Extract the [X, Y] coordinate from the center of the cell holding the provided text.  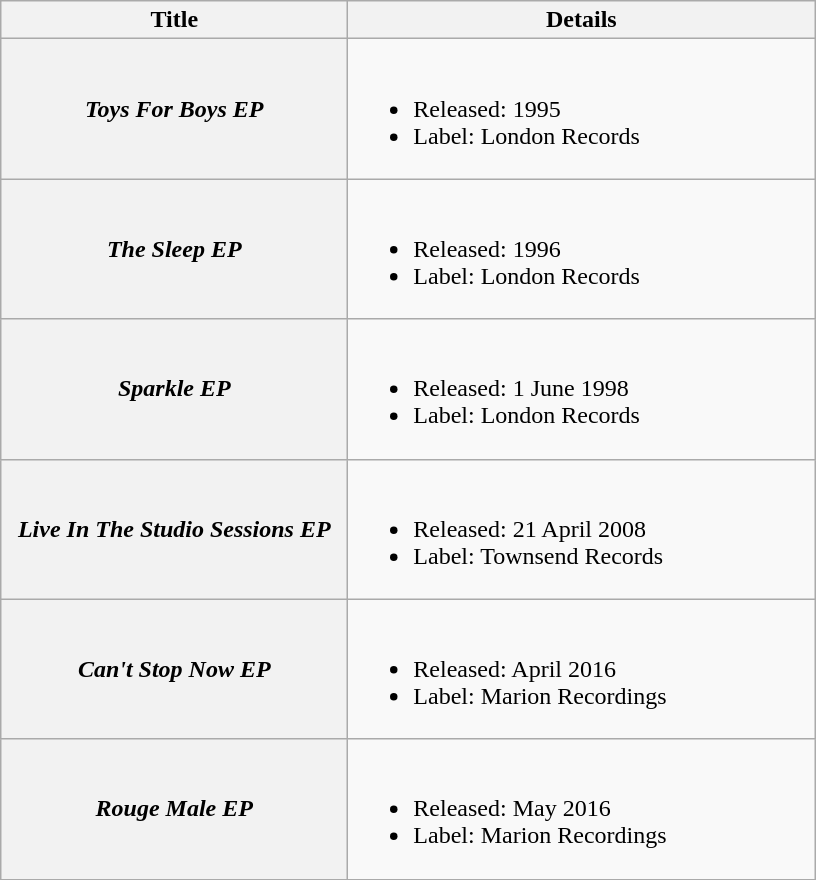
Released: 1 June 1998Label: London Records [582, 389]
Released: May 2016Label: Marion Recordings [582, 809]
Toys For Boys EP [174, 109]
Can't Stop Now EP [174, 669]
The Sleep EP [174, 249]
Released: 1995Label: London Records [582, 109]
Rouge Male EP [174, 809]
Details [582, 20]
Sparkle EP [174, 389]
Released: 1996Label: London Records [582, 249]
Live In The Studio Sessions EP [174, 529]
Title [174, 20]
Released: April 2016Label: Marion Recordings [582, 669]
Released: 21 April 2008Label: Townsend Records [582, 529]
